Return (X, Y) of the center of cell containing provided text 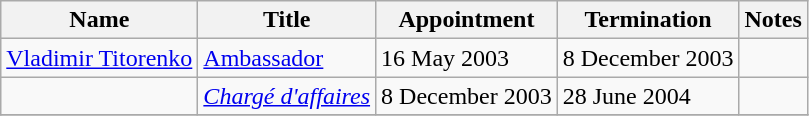
Termination (648, 20)
28 June 2004 (648, 96)
Name (100, 20)
Ambassador (287, 58)
16 May 2003 (467, 58)
Notes (773, 20)
Title (287, 20)
Vladimir Titorenko (100, 58)
Appointment (467, 20)
Chargé d'affaires (287, 96)
